Pinpoint the cell where the given text exists, returning its [X, Y] midpoint coordinate. 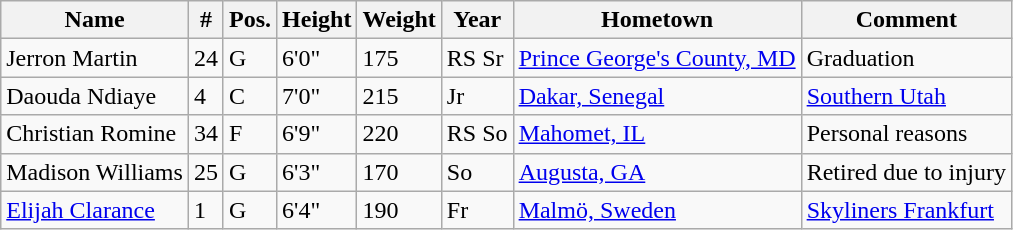
Daouda Ndiaye [95, 96]
Skyliners Frankfurt [906, 210]
220 [399, 134]
Mahomet, IL [657, 134]
RS Sr [477, 58]
6'3" [317, 172]
24 [206, 58]
Personal reasons [906, 134]
Year [477, 20]
Elijah Clarance [95, 210]
175 [399, 58]
Name [95, 20]
Retired due to injury [906, 172]
7'0" [317, 96]
Fr [477, 210]
215 [399, 96]
Jr [477, 96]
RS So [477, 134]
C [250, 96]
Christian Romine [95, 134]
Dakar, Senegal [657, 96]
34 [206, 134]
Malmö, Sweden [657, 210]
Pos. [250, 20]
1 [206, 210]
6'4" [317, 210]
190 [399, 210]
Southern Utah [906, 96]
Weight [399, 20]
Prince George's County, MD [657, 58]
# [206, 20]
4 [206, 96]
So [477, 172]
6'0" [317, 58]
Graduation [906, 58]
F [250, 134]
Augusta, GA [657, 172]
25 [206, 172]
Comment [906, 20]
Madison Williams [95, 172]
170 [399, 172]
Jerron Martin [95, 58]
Hometown [657, 20]
6'9" [317, 134]
Height [317, 20]
